Output the [X, Y] coordinate of the center of the cell containing the given text.  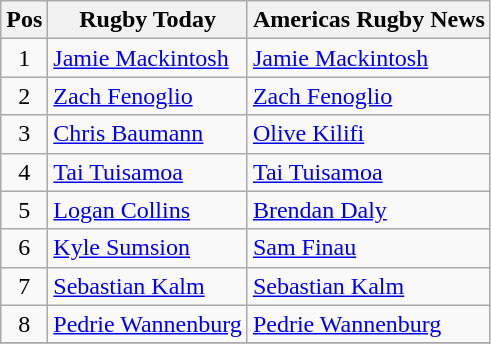
Chris Baumann [148, 134]
3 [24, 134]
Olive Kilifi [368, 134]
5 [24, 210]
6 [24, 248]
4 [24, 172]
Americas Rugby News [368, 20]
1 [24, 58]
Brendan Daly [368, 210]
Pos [24, 20]
8 [24, 324]
Rugby Today [148, 20]
7 [24, 286]
Sam Finau [368, 248]
2 [24, 96]
Logan Collins [148, 210]
Kyle Sumsion [148, 248]
